Scan for the cell matching the given text and deliver its [X, Y] coordinate at center. 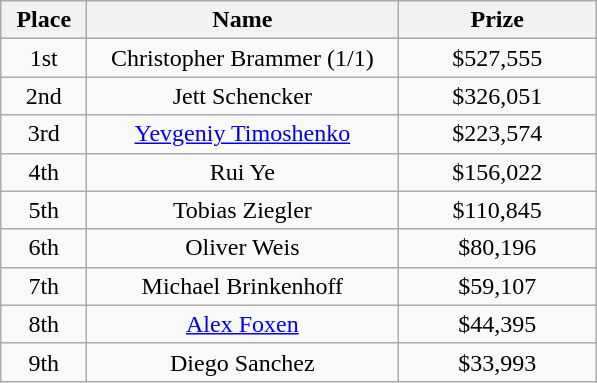
Place [44, 20]
$44,395 [498, 324]
4th [44, 172]
7th [44, 286]
Yevgeniy Timoshenko [242, 134]
3rd [44, 134]
$59,107 [498, 286]
5th [44, 210]
$527,555 [498, 58]
2nd [44, 96]
Oliver Weis [242, 248]
$110,845 [498, 210]
Rui Ye [242, 172]
$326,051 [498, 96]
$80,196 [498, 248]
Prize [498, 20]
Alex Foxen [242, 324]
6th [44, 248]
Name [242, 20]
$156,022 [498, 172]
Jett Schencker [242, 96]
$33,993 [498, 362]
1st [44, 58]
Diego Sanchez [242, 362]
8th [44, 324]
$223,574 [498, 134]
9th [44, 362]
Michael Brinkenhoff [242, 286]
Christopher Brammer (1/1) [242, 58]
Tobias Ziegler [242, 210]
